Search for the cell housing the specified text and yield its [x, y] center coordinate. 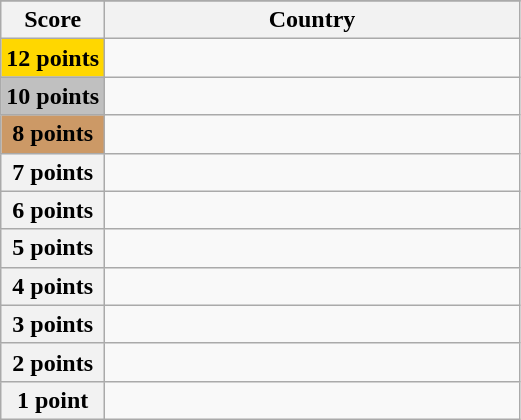
1 point [53, 400]
Score [53, 20]
2 points [53, 362]
10 points [53, 96]
5 points [53, 248]
8 points [53, 134]
Country [312, 20]
3 points [53, 324]
7 points [53, 172]
6 points [53, 210]
12 points [53, 58]
4 points [53, 286]
